Find where the given text appears and provide that cell's center as (X, Y) coordinate. 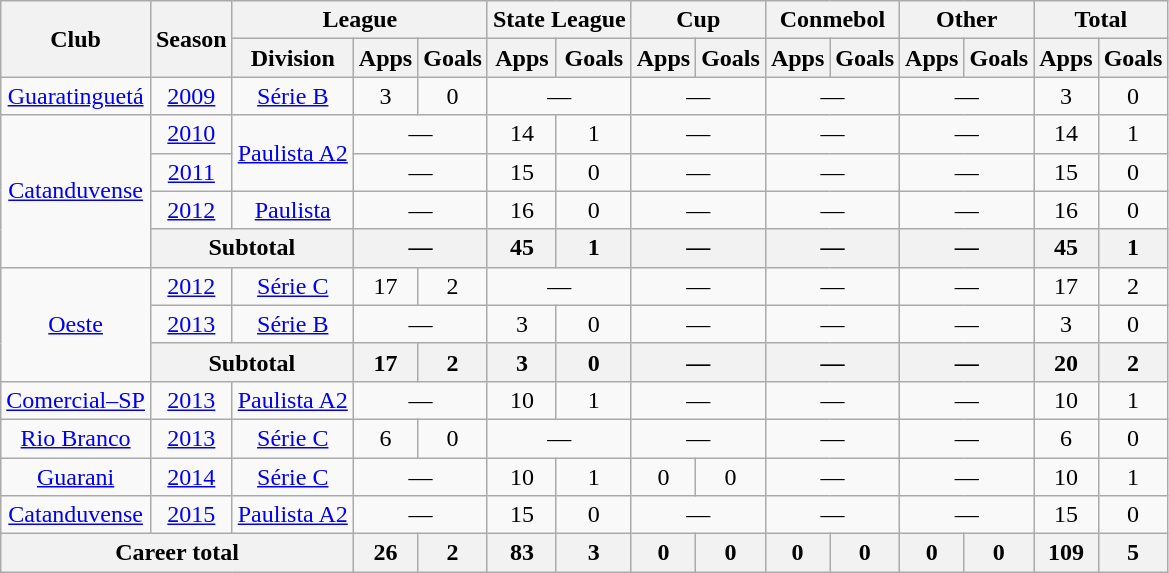
Club (76, 39)
2009 (191, 96)
Other (967, 20)
26 (385, 553)
Guaratinguetá (76, 96)
State League (559, 20)
Paulista (292, 210)
109 (1066, 553)
2011 (191, 172)
5 (1133, 553)
League (360, 20)
20 (1066, 362)
Guarani (76, 477)
Oeste (76, 324)
Rio Branco (76, 438)
83 (522, 553)
Total (1101, 20)
Conmebol (832, 20)
Division (292, 58)
Career total (178, 553)
2014 (191, 477)
2015 (191, 515)
Comercial–SP (76, 400)
Season (191, 39)
2010 (191, 134)
Cup (698, 20)
